Determine the (x, y) coordinate at the center of the cell enclosing the given text.  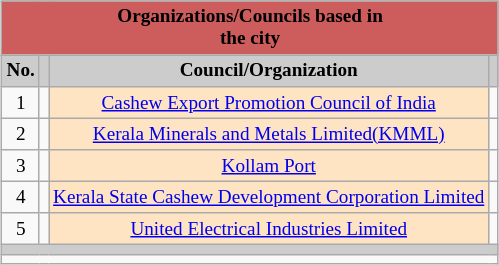
Kerala Minerals and Metals Limited(KMML) (269, 134)
Kerala State Cashew Development Corporation Limited (269, 198)
Kollam Port (269, 166)
3 (20, 166)
2 (20, 134)
Organizations/Councils based in the city (250, 28)
Council/Organization (269, 71)
5 (20, 229)
No. (20, 71)
United Electrical Industries Limited (269, 229)
1 (20, 103)
4 (20, 198)
Cashew Export Promotion Council of India (269, 103)
